Detect which cell encompasses the target text, then output its [x, y] center coordinate. 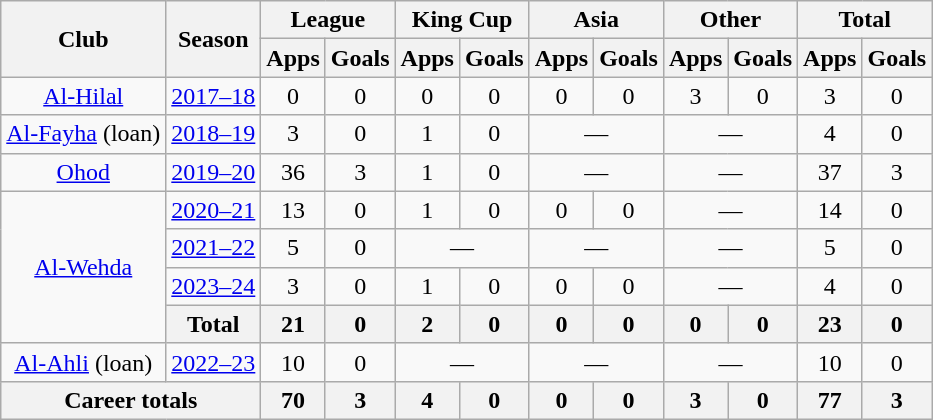
37 [830, 172]
Ohod [84, 172]
Al-Hilal [84, 96]
13 [293, 210]
14 [830, 210]
70 [293, 400]
36 [293, 172]
Career totals [131, 400]
Club [84, 39]
2022–23 [214, 362]
Al-Fayha (loan) [84, 134]
2021–22 [214, 248]
2 [427, 324]
Season [214, 39]
King Cup [462, 20]
2023–24 [214, 286]
Asia [596, 20]
Other [730, 20]
2017–18 [214, 96]
2018–19 [214, 134]
2019–20 [214, 172]
Al-Ahli (loan) [84, 362]
21 [293, 324]
League [328, 20]
Al-Wehda [84, 267]
23 [830, 324]
77 [830, 400]
2020–21 [214, 210]
